Output the [x, y] coordinate of the center of the cell containing the given text.  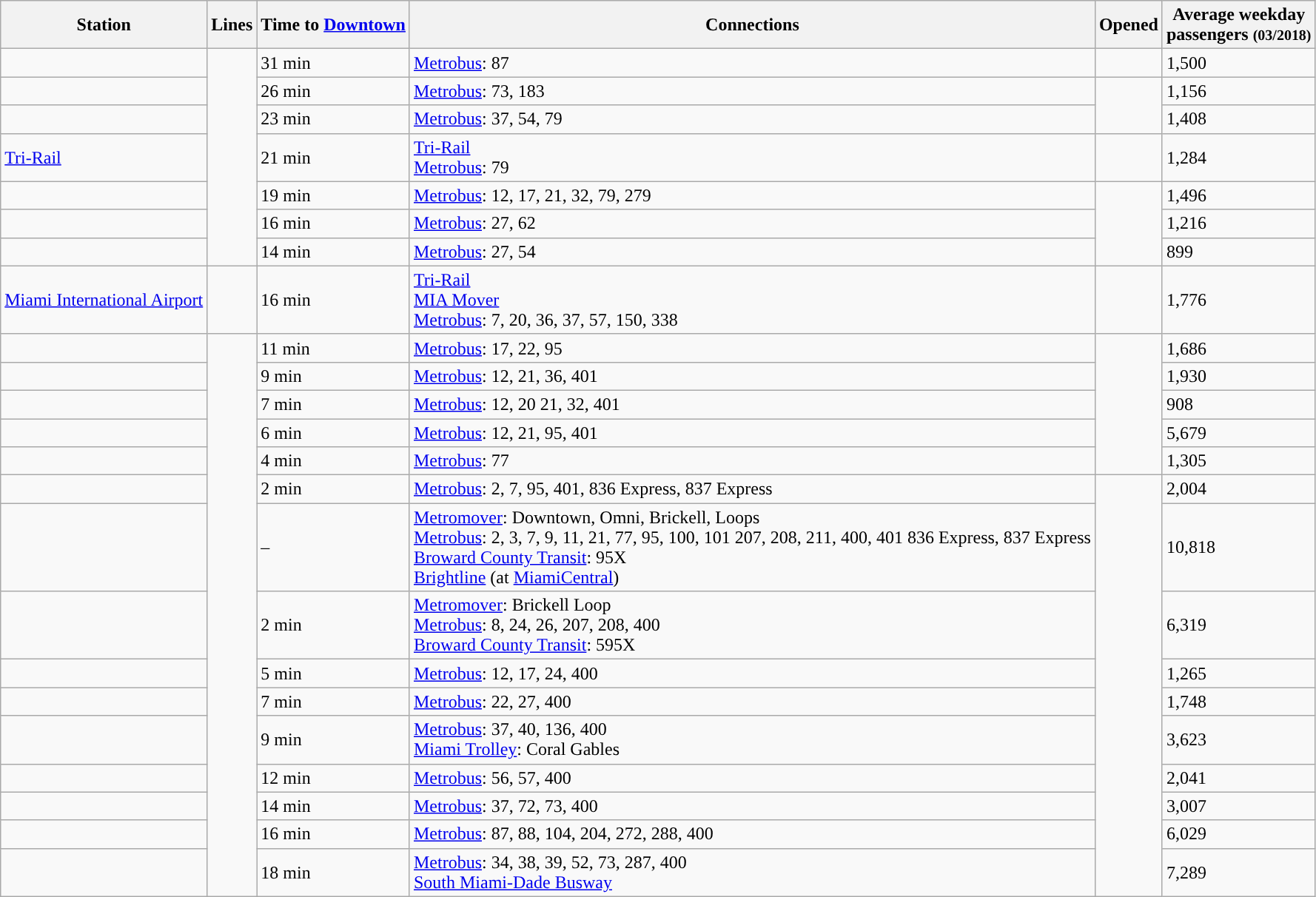
31 min [333, 63]
Connections [752, 25]
19 min [333, 195]
899 [1239, 252]
3,007 [1239, 806]
26 min [333, 91]
Metrobus: 34, 38, 39, 52, 73, 287, 400South Miami-Dade Busway [752, 872]
2,004 [1239, 489]
Metrobus: 2, 7, 95, 401, 836 Express, 837 Express [752, 489]
6,319 [1239, 625]
11 min [333, 348]
Lines [232, 25]
1,408 [1239, 119]
1,216 [1239, 224]
Metrobus: 12, 17, 21, 32, 79, 279 [752, 195]
3,623 [1239, 740]
Metrobus: 17, 22, 95 [752, 348]
1,156 [1239, 91]
Tri-RailMetrobus: 79 [752, 157]
Time to Downtown [333, 25]
23 min [333, 119]
1,496 [1239, 195]
7,289 [1239, 872]
Station [104, 25]
18 min [333, 872]
5,679 [1239, 433]
908 [1239, 404]
21 min [333, 157]
Metrobus: 22, 27, 400 [752, 702]
– [333, 548]
Tri-RailMIA MoverMetrobus: 7, 20, 36, 37, 57, 150, 338 [752, 300]
Metrobus: 87, 88, 104, 204, 272, 288, 400 [752, 834]
Metrobus: 12, 21, 95, 401 [752, 433]
Metrobus: 56, 57, 400 [752, 778]
12 min [333, 778]
4 min [333, 461]
Miami International Airport [104, 300]
1,686 [1239, 348]
1,500 [1239, 63]
Opened [1128, 25]
Tri-Rail [104, 157]
Average weekdaypassengers (03/2018) [1239, 25]
Metrobus: 87 [752, 63]
Metromover: Brickell LoopMetrobus: 8, 24, 26, 207, 208, 400Broward County Transit: 595X [752, 625]
6 min [333, 433]
Metrobus: 27, 62 [752, 224]
Metrobus: 12, 20 21, 32, 401 [752, 404]
Metrobus: 37, 54, 79 [752, 119]
Metrobus: 12, 17, 24, 400 [752, 673]
6,029 [1239, 834]
1,284 [1239, 157]
Metrobus: 27, 54 [752, 252]
Metrobus: 37, 40, 136, 400Miami Trolley: Coral Gables [752, 740]
1,748 [1239, 702]
1,265 [1239, 673]
1,305 [1239, 461]
2,041 [1239, 778]
Metrobus: 73, 183 [752, 91]
Metrobus: 12, 21, 36, 401 [752, 376]
1,930 [1239, 376]
Metrobus: 37, 72, 73, 400 [752, 806]
Metrobus: 77 [752, 461]
5 min [333, 673]
1,776 [1239, 300]
10,818 [1239, 548]
